Scan for the cell matching the given text and deliver its [X, Y] coordinate at center. 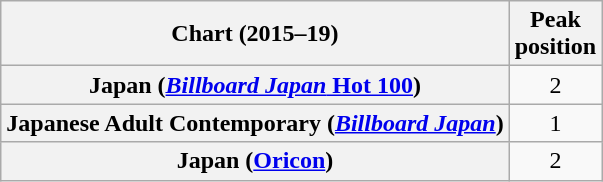
Chart (2015–19) [255, 34]
Japan (Oricon) [255, 161]
Japanese Adult Contemporary (Billboard Japan) [255, 123]
Japan (Billboard Japan Hot 100) [255, 85]
Peakposition [555, 34]
1 [555, 123]
